Determine the [X, Y] coordinate at the center of the cell enclosing the given text.  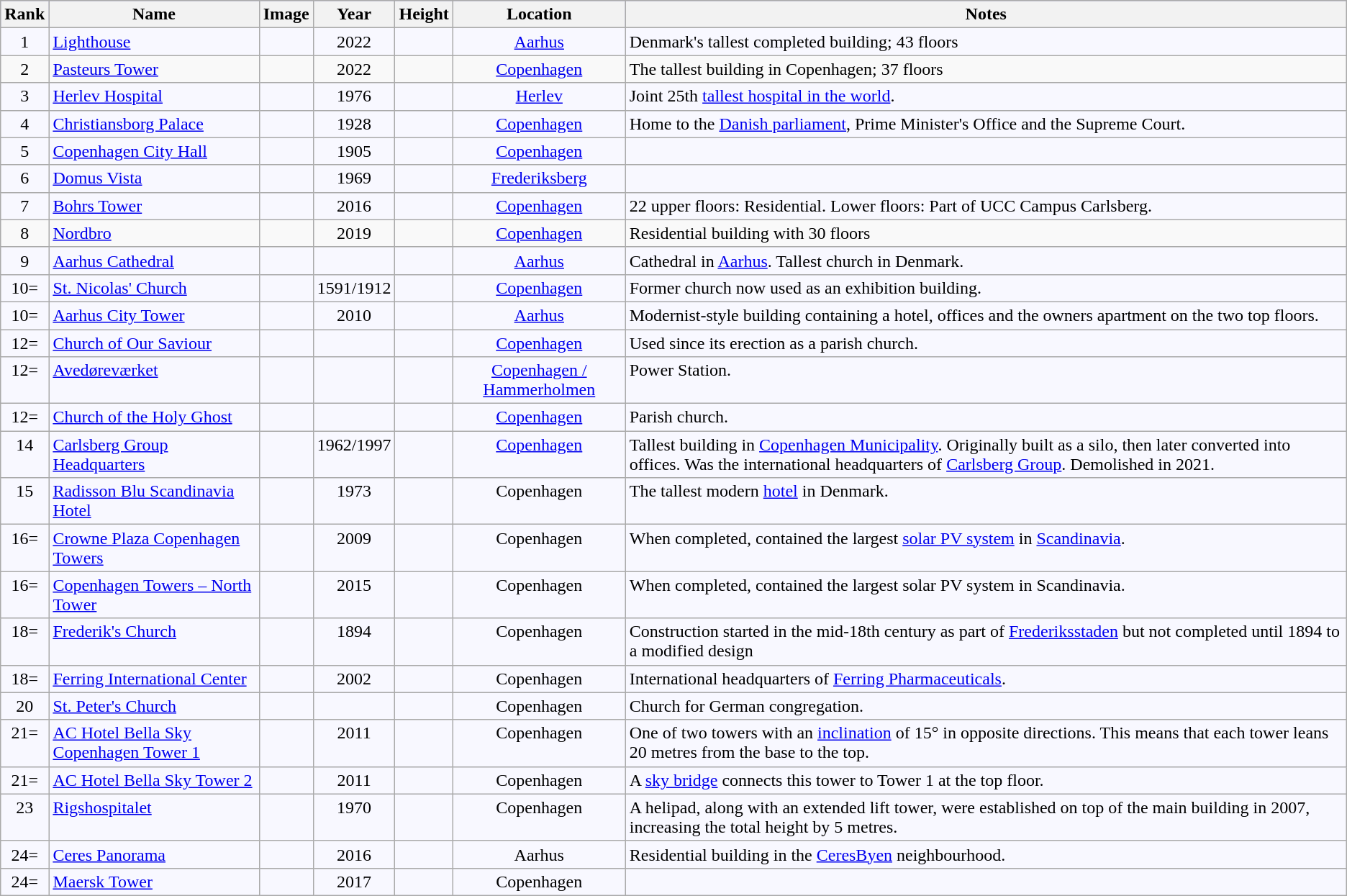
1 [24, 42]
A helipad, along with an extended lift tower, were established on top of the main building in 2007, increasing the total height by 5 metres. [986, 818]
Used since its erection as a parish church. [986, 343]
20 [24, 706]
Location [539, 14]
2002 [354, 679]
1973 [354, 501]
1905 [354, 151]
Frederiksberg [539, 178]
Rigshospitalet [154, 818]
St. Nicolas' Church [154, 288]
2019 [354, 233]
2010 [354, 315]
Modernist-style building containing a hotel, offices and the owners apartment on the two top floors. [986, 315]
7 [24, 206]
Avedøreværket [154, 380]
International headquarters of Ferring Pharmaceuticals. [986, 679]
Herlev [539, 96]
Copenhagen City Hall [154, 151]
1976 [354, 96]
Church of Our Saviour [154, 343]
Lighthouse [154, 42]
1591/1912 [354, 288]
The tallest building in Copenhagen; 37 floors [986, 69]
4 [24, 124]
2017 [354, 882]
One of two towers with an inclination of 15° in opposite directions. This means that each tower leans 20 metres from the base to the top. [986, 743]
Radisson Blu Scandinavia Hotel [154, 501]
Year [354, 14]
9 [24, 261]
Copenhagen Towers – North Tower [154, 594]
The tallest modern hotel in Denmark. [986, 501]
15 [24, 501]
1969 [354, 178]
2015 [354, 594]
6 [24, 178]
1970 [354, 818]
Home to the Danish parliament, Prime Minister's Office and the Supreme Court. [986, 124]
8 [24, 233]
Herlev Hospital [154, 96]
Former church now used as an exhibition building. [986, 288]
Nordbro [154, 233]
2009 [354, 548]
Aarhus City Tower [154, 315]
Bohrs Tower [154, 206]
Height [424, 14]
Christiansborg Palace [154, 124]
23 [24, 818]
Pasteurs Tower [154, 69]
Name [154, 14]
Cathedral in Aarhus. Tallest church in Denmark. [986, 261]
14 [24, 455]
Church for German congregation. [986, 706]
Church of the Holy Ghost [154, 417]
Construction started in the mid-18th century as part of Frederiksstaden but not completed until 1894 to a modified design [986, 642]
Parish church. [986, 417]
Maersk Tower [154, 882]
Rank [24, 14]
Residential building with 30 floors [986, 233]
Frederik's Church [154, 642]
Ceres Panorama [154, 854]
St. Peter's Church [154, 706]
Denmark's tallest completed building; 43 floors [986, 42]
Carlsberg Group Headquarters [154, 455]
Notes [986, 14]
2 [24, 69]
AC Hotel Bella Sky Copenhagen Tower 1 [154, 743]
Image [286, 14]
A sky bridge connects this tower to Tower 1 at the top floor. [986, 780]
5 [24, 151]
Aarhus Cathedral [154, 261]
Ferring International Center [154, 679]
Crowne Plaza Copenhagen Towers [154, 548]
Copenhagen / Hammerholmen [539, 380]
Joint 25th tallest hospital in the world. [986, 96]
3 [24, 96]
22 upper floors: Residential. Lower floors: Part of UCC Campus Carlsberg. [986, 206]
AC Hotel Bella Sky Tower 2 [154, 780]
Residential building in the CeresByen neighbourhood. [986, 854]
1928 [354, 124]
1962/1997 [354, 455]
Power Station. [986, 380]
1894 [354, 642]
Domus Vista [154, 178]
